Pinpoint the cell where the given text exists, returning its (X, Y) midpoint coordinate. 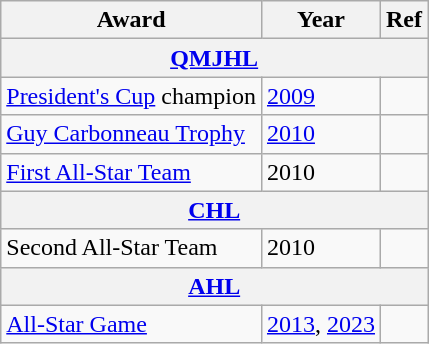
Second All-Star Team (132, 248)
All-Star Game (132, 324)
QMJHL (214, 58)
Year (320, 20)
CHL (214, 210)
2013, 2023 (320, 324)
First All-Star Team (132, 172)
Guy Carbonneau Trophy (132, 134)
2009 (320, 96)
AHL (214, 286)
Award (132, 20)
President's Cup champion (132, 96)
Ref (404, 20)
